Capture the cell that displays the provided text and extract its (x, y) central coordinate. 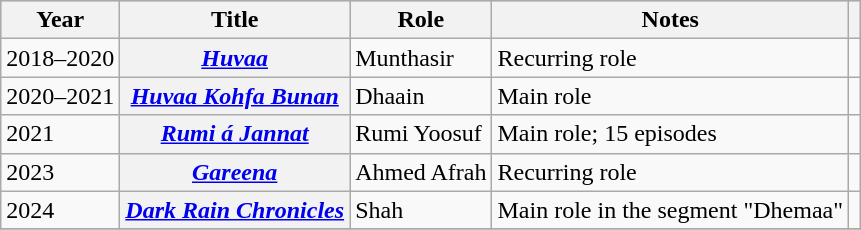
Main role in the segment "Dhemaa" (670, 210)
Gareena (235, 172)
Rumi á Jannat (235, 134)
Main role (670, 96)
Year (60, 20)
2018–2020 (60, 58)
Rumi Yoosuf (421, 134)
Dhaain (421, 96)
2020–2021 (60, 96)
Title (235, 20)
Main role; 15 episodes (670, 134)
Munthasir (421, 58)
Ahmed Afrah (421, 172)
Notes (670, 20)
2021 (60, 134)
Huvaa (235, 58)
Huvaa Kohfa Bunan (235, 96)
2023 (60, 172)
Shah (421, 210)
2024 (60, 210)
Dark Rain Chronicles (235, 210)
Role (421, 20)
